Determine the (x, y) coordinate at the center of the cell enclosing the given text.  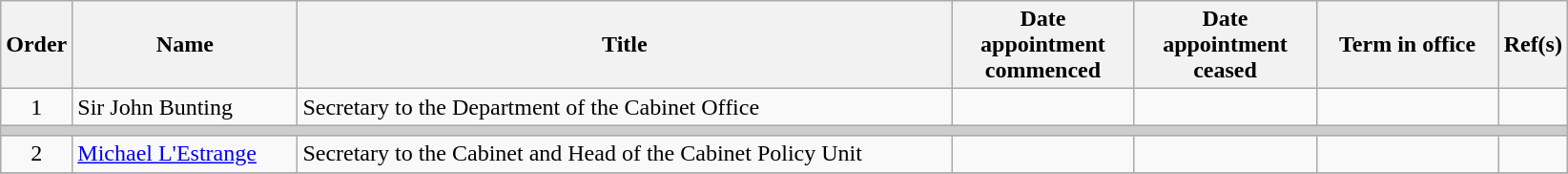
Michael L'Estrange (185, 154)
Date appointmentcommenced (1043, 45)
Title (625, 45)
2 (36, 154)
Secretary to the Department of the Cabinet Office (625, 107)
Order (36, 45)
Name (185, 45)
Sir John Bunting (185, 107)
Secretary to the Cabinet and Head of the Cabinet Policy Unit (625, 154)
1 (36, 107)
Ref(s) (1533, 45)
Date appointmentceased (1225, 45)
Term in office (1408, 45)
